Capture the cell that displays the provided text and extract its [x, y] central coordinate. 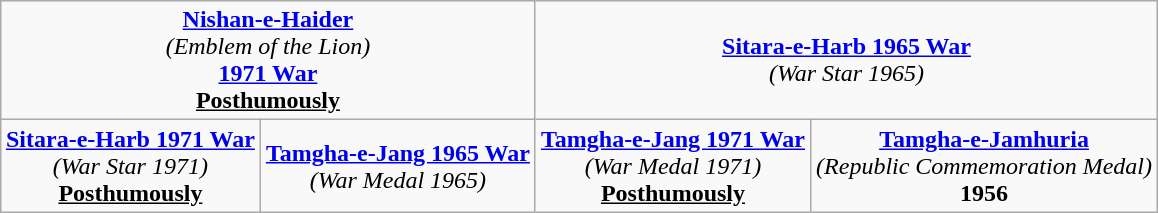
Nishan-e-Haider(Emblem of the Lion)1971 WarPosthumously [268, 60]
Sitara-e-Harb 1965 War(War Star 1965) [846, 60]
Tamgha-e-Jamhuria(Republic Commemoration Medal)1956 [984, 166]
Tamgha-e-Jang 1971 War(War Medal 1971)Posthumously [672, 166]
Sitara-e-Harb 1971 War(War Star 1971)Posthumously [130, 166]
Tamgha-e-Jang 1965 War(War Medal 1965) [398, 166]
